Find where the given text appears and provide that cell's center as (x, y) coordinate. 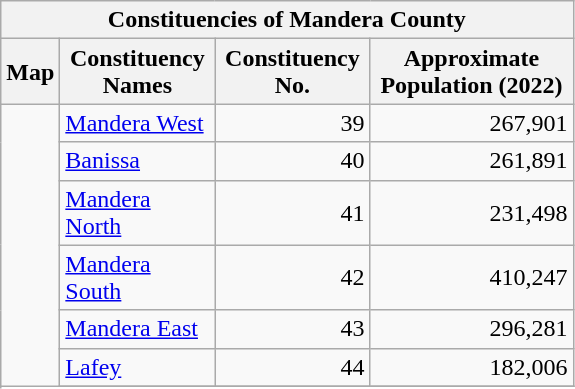
41 (292, 212)
40 (292, 161)
Mandera East (138, 329)
410,247 (472, 278)
267,901 (472, 123)
261,891 (472, 161)
Map (30, 72)
182,006 (472, 367)
42 (292, 278)
231,498 (472, 212)
Approximate Population (2022) (472, 72)
Constituency No. (292, 72)
43 (292, 329)
Mandera North (138, 212)
Constituency Names (138, 72)
Lafey (138, 367)
296,281 (472, 329)
Banissa (138, 161)
44 (292, 367)
39 (292, 123)
Constituencies of Mandera County (287, 20)
Mandera South (138, 278)
Mandera West (138, 123)
